Determine the [X, Y] coordinate at the center of the cell enclosing the given text.  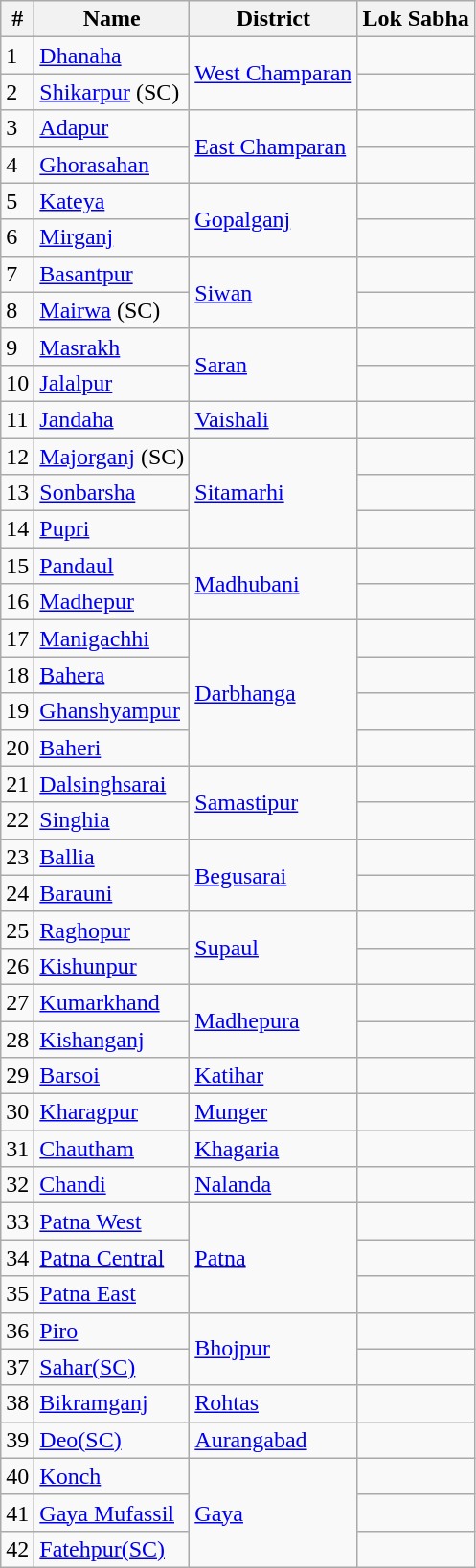
Gaya [274, 1512]
19 [17, 711]
Mairwa (SC) [112, 310]
Bhojpur [274, 1349]
14 [17, 529]
17 [17, 638]
Chandi [112, 1185]
27 [17, 1002]
Masrakh [112, 347]
Mirganj [112, 237]
5 [17, 201]
Shikarpur (SC) [112, 92]
Aurangabad [274, 1440]
4 [17, 165]
10 [17, 383]
Manigachhi [112, 638]
West Champaran [274, 74]
Darbhanga [274, 693]
Jalalpur [112, 383]
11 [17, 419]
42 [17, 1549]
Kishanganj [112, 1039]
40 [17, 1476]
23 [17, 857]
33 [17, 1221]
Gaya Mufassil [112, 1512]
Kumarkhand [112, 1002]
Adapur [112, 128]
29 [17, 1076]
Raghopur [112, 930]
Gopalganj [274, 219]
34 [17, 1258]
Dhanaha [112, 56]
Barsoi [112, 1076]
39 [17, 1440]
26 [17, 966]
Patna West [112, 1221]
Sitamarhi [274, 493]
Patna East [112, 1294]
Fatehpur(SC) [112, 1549]
Vaishali [274, 419]
20 [17, 748]
Pupri [112, 529]
Deo(SC) [112, 1440]
Barauni [112, 893]
28 [17, 1039]
Madhubani [274, 584]
Lok Sabha [416, 19]
Kishunpur [112, 966]
Piro [112, 1331]
Sonbarsha [112, 493]
1 [17, 56]
Basantpur [112, 274]
32 [17, 1185]
7 [17, 274]
Ghanshyampur [112, 711]
Pandaul [112, 566]
9 [17, 347]
Nalanda [274, 1185]
2 [17, 92]
Supaul [274, 948]
30 [17, 1112]
Ghorasahan [112, 165]
25 [17, 930]
3 [17, 128]
8 [17, 310]
Patna Central [112, 1258]
Munger [274, 1112]
37 [17, 1367]
22 [17, 820]
Patna [274, 1258]
Ballia [112, 857]
24 [17, 893]
Name [112, 19]
Singhia [112, 820]
16 [17, 602]
East Champaran [274, 146]
13 [17, 493]
Samastipur [274, 802]
District [274, 19]
Madhepura [274, 1020]
6 [17, 237]
15 [17, 566]
Chautham [112, 1149]
Madhepur [112, 602]
Bikramganj [112, 1403]
35 [17, 1294]
36 [17, 1331]
Khagaria [274, 1149]
18 [17, 675]
12 [17, 457]
Bahera [112, 675]
Kateya [112, 201]
Sahar(SC) [112, 1367]
41 [17, 1512]
Baheri [112, 748]
31 [17, 1149]
Konch [112, 1476]
Katihar [274, 1076]
Siwan [274, 292]
Kharagpur [112, 1112]
Jandaha [112, 419]
38 [17, 1403]
21 [17, 784]
Dalsinghsarai [112, 784]
Saran [274, 365]
Rohtas [274, 1403]
Begusarai [274, 875]
Majorganj (SC) [112, 457]
# [17, 19]
